Locate the cell with the specified text and output its (x, y) center coordinate. 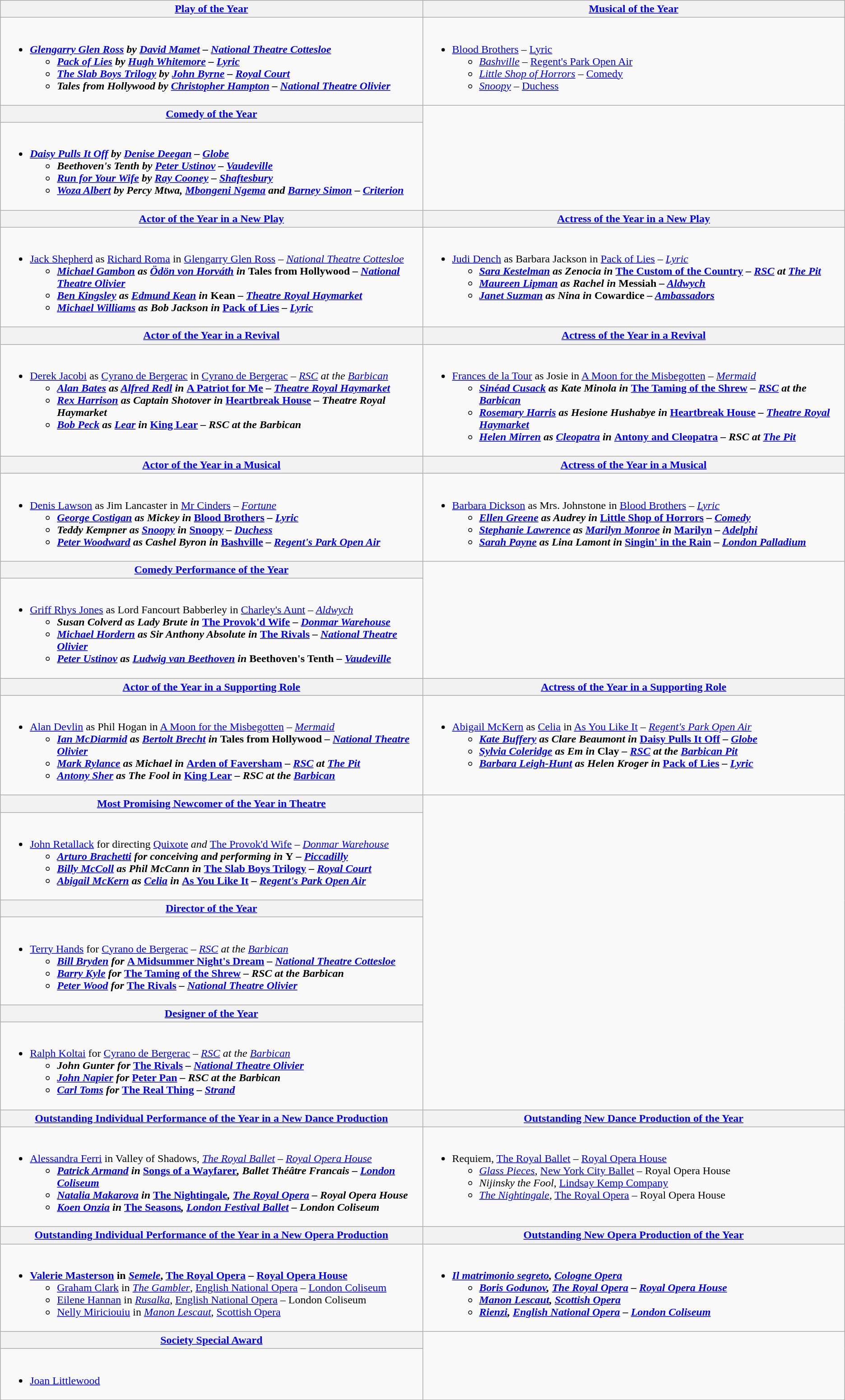
Actress of the Year in a Supporting Role (634, 687)
Outstanding Individual Performance of the Year in a New Dance Production (211, 1118)
Comedy of the Year (211, 114)
Actor of the Year in a Supporting Role (211, 687)
Play of the Year (211, 9)
Joan Littlewood (211, 1374)
Actress of the Year in a New Play (634, 219)
Director of the Year (211, 909)
Society Special Award (211, 1340)
Actor of the Year in a New Play (211, 219)
Actress of the Year in a Musical (634, 465)
Designer of the Year (211, 1013)
Most Promising Newcomer of the Year in Theatre (211, 804)
Actress of the Year in a Revival (634, 336)
Musical of the Year (634, 9)
Outstanding Individual Performance of the Year in a New Opera Production (211, 1235)
Actor of the Year in a Musical (211, 465)
Actor of the Year in a Revival (211, 336)
Outstanding New Opera Production of the Year (634, 1235)
Comedy Performance of the Year (211, 569)
Blood Brothers – LyricBashville – Regent's Park Open AirLittle Shop of Horrors – ComedySnoopy – Duchess (634, 61)
Outstanding New Dance Production of the Year (634, 1118)
